Determine the (X, Y) coordinate at the center of the cell enclosing the given text.  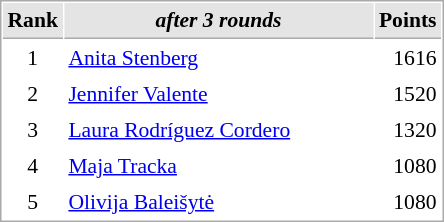
1520 (408, 93)
3 (32, 129)
Jennifer Valente (218, 93)
2 (32, 93)
Olivija Baleišytė (218, 201)
Anita Stenberg (218, 57)
Maja Tracka (218, 165)
Points (408, 21)
Rank (32, 21)
1616 (408, 57)
1320 (408, 129)
Laura Rodríguez Cordero (218, 129)
1 (32, 57)
4 (32, 165)
after 3 rounds (218, 21)
5 (32, 201)
